Identify which cell holds the provided text, then report its [X, Y] central coordinate. 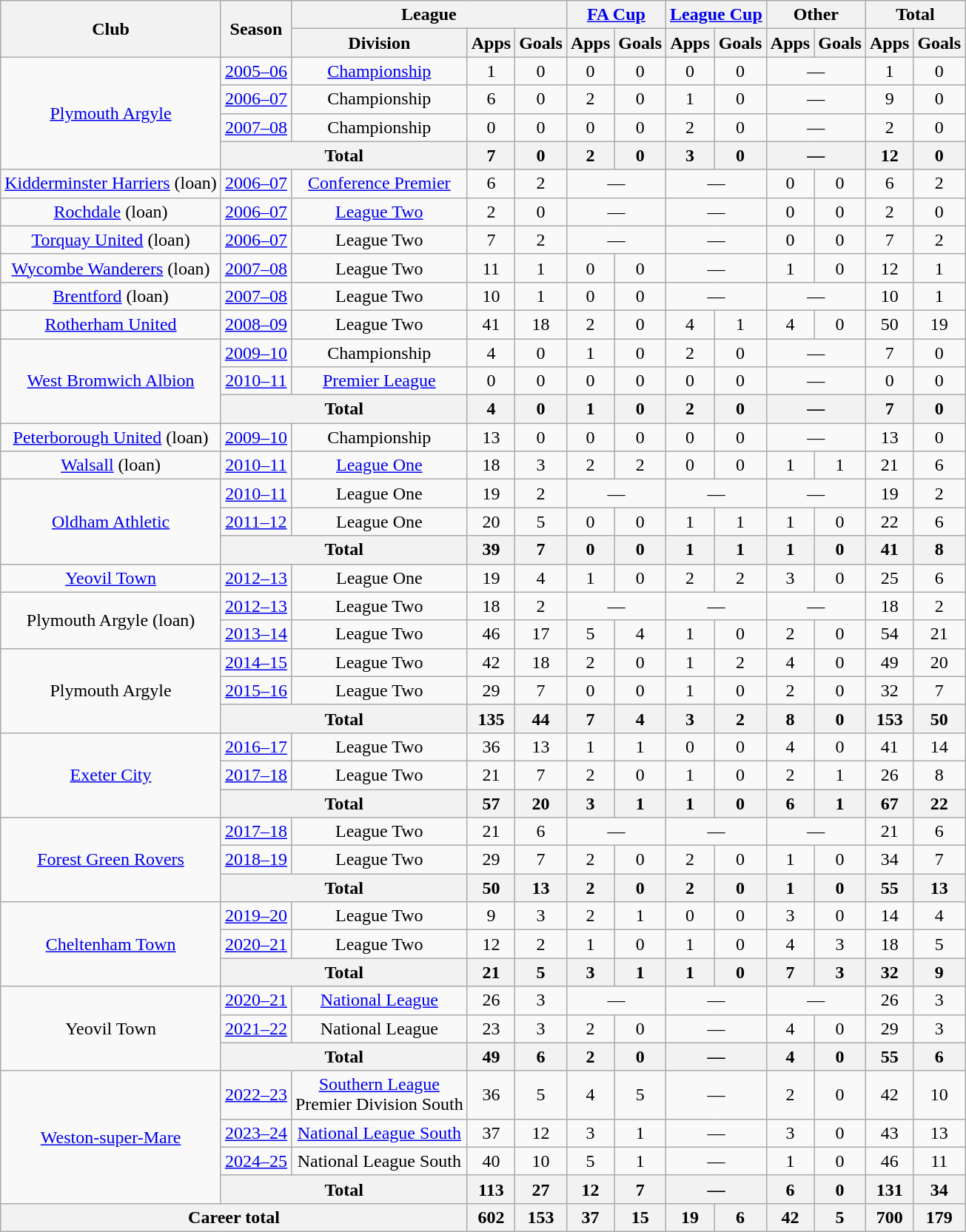
2014–15 [256, 662]
2015–16 [256, 690]
Division [379, 43]
113 [491, 1189]
44 [541, 718]
Peterborough United (loan) [111, 437]
17 [541, 634]
23 [491, 1029]
131 [889, 1189]
FA Cup [616, 15]
57 [491, 803]
2019–20 [256, 916]
Plymouth Argyle (loan) [111, 620]
League Cup [717, 15]
Southern LeaguePremier Division South [379, 1095]
15 [640, 1217]
2016–17 [256, 747]
179 [939, 1217]
135 [491, 718]
2005–06 [256, 71]
Walsall (loan) [111, 465]
League [429, 15]
40 [491, 1161]
2021–22 [256, 1029]
39 [491, 550]
Oldham Athletic [111, 522]
Kidderminster Harriers (loan) [111, 184]
Season [256, 29]
Other [816, 15]
Weston-super-Mare [111, 1137]
43 [889, 1133]
Forest Green Rovers [111, 860]
25 [889, 578]
54 [889, 634]
Club [111, 29]
2018–19 [256, 860]
Conference Premier [379, 184]
Cheltenham Town [111, 944]
Rochdale (loan) [111, 212]
Career total [234, 1217]
67 [889, 803]
Wycombe Wanderers (loan) [111, 268]
2023–24 [256, 1133]
Brentford (loan) [111, 296]
West Bromwich Albion [111, 381]
700 [889, 1217]
2011–12 [256, 522]
2013–14 [256, 634]
Premier League [379, 381]
2024–25 [256, 1161]
Exeter City [111, 775]
2022–23 [256, 1095]
2008–09 [256, 324]
Rotherham United [111, 324]
602 [491, 1217]
27 [541, 1189]
Torquay United (loan) [111, 240]
